From the cell containing the given text, extract its center point as [X, Y] coordinate. 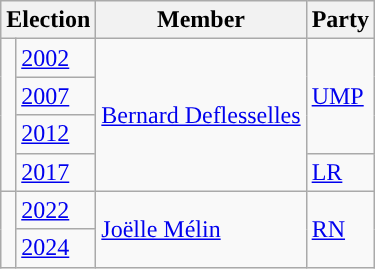
2022 [56, 210]
Bernard Deflesselles [201, 115]
Joëlle Mélin [201, 229]
LR [340, 172]
2002 [56, 58]
2007 [56, 96]
Election [48, 20]
Party [340, 20]
2012 [56, 134]
RN [340, 229]
UMP [340, 96]
2024 [56, 248]
Member [201, 20]
2017 [56, 172]
